Return the [x, y] coordinate for the center point of the cell that contains the specified text.  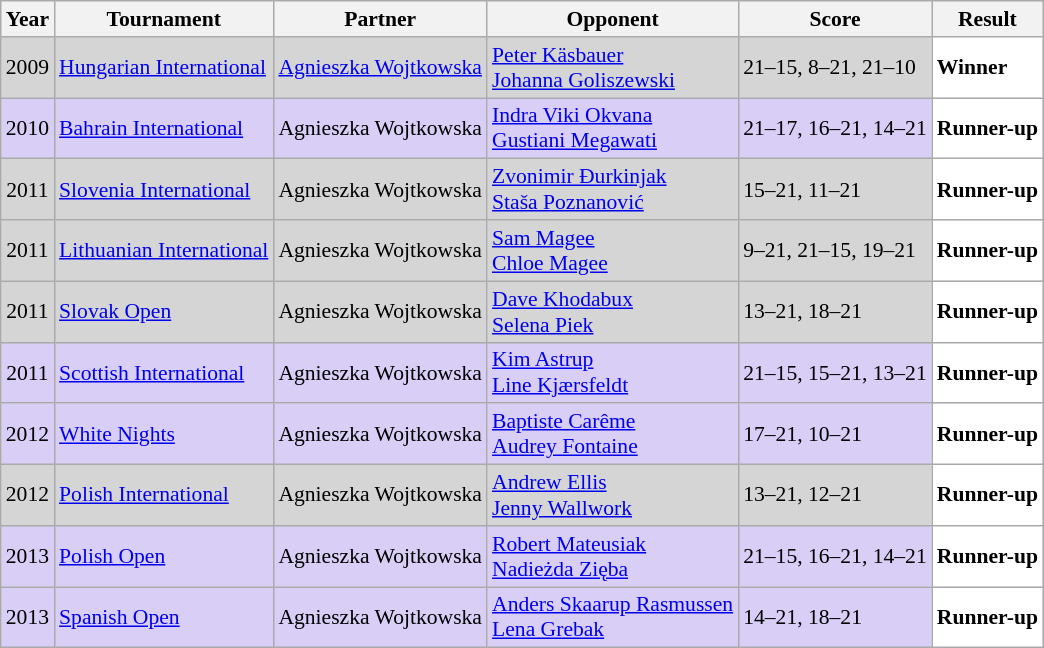
2009 [28, 68]
Winner [988, 68]
Tournament [164, 19]
Bahrain International [164, 128]
Scottish International [164, 372]
13–21, 18–21 [835, 312]
Opponent [612, 19]
Score [835, 19]
9–21, 21–15, 19–21 [835, 250]
2010 [28, 128]
Peter Käsbauer Johanna Goliszewski [612, 68]
Baptiste Carême Audrey Fontaine [612, 434]
21–15, 15–21, 13–21 [835, 372]
Slovenia International [164, 190]
Spanish Open [164, 618]
21–15, 8–21, 21–10 [835, 68]
Polish International [164, 496]
15–21, 11–21 [835, 190]
14–21, 18–21 [835, 618]
Year [28, 19]
Hungarian International [164, 68]
Sam Magee Chloe Magee [612, 250]
Lithuanian International [164, 250]
Robert Mateusiak Nadieżda Zięba [612, 556]
Partner [380, 19]
13–21, 12–21 [835, 496]
Andrew Ellis Jenny Wallwork [612, 496]
Polish Open [164, 556]
Indra Viki Okvana Gustiani Megawati [612, 128]
17–21, 10–21 [835, 434]
Zvonimir Đurkinjak Staša Poznanović [612, 190]
21–17, 16–21, 14–21 [835, 128]
Slovak Open [164, 312]
White Nights [164, 434]
Result [988, 19]
Kim Astrup Line Kjærsfeldt [612, 372]
21–15, 16–21, 14–21 [835, 556]
Anders Skaarup Rasmussen Lena Grebak [612, 618]
Dave Khodabux Selena Piek [612, 312]
